Find where the given text appears and provide that cell's center as [X, Y] coordinate. 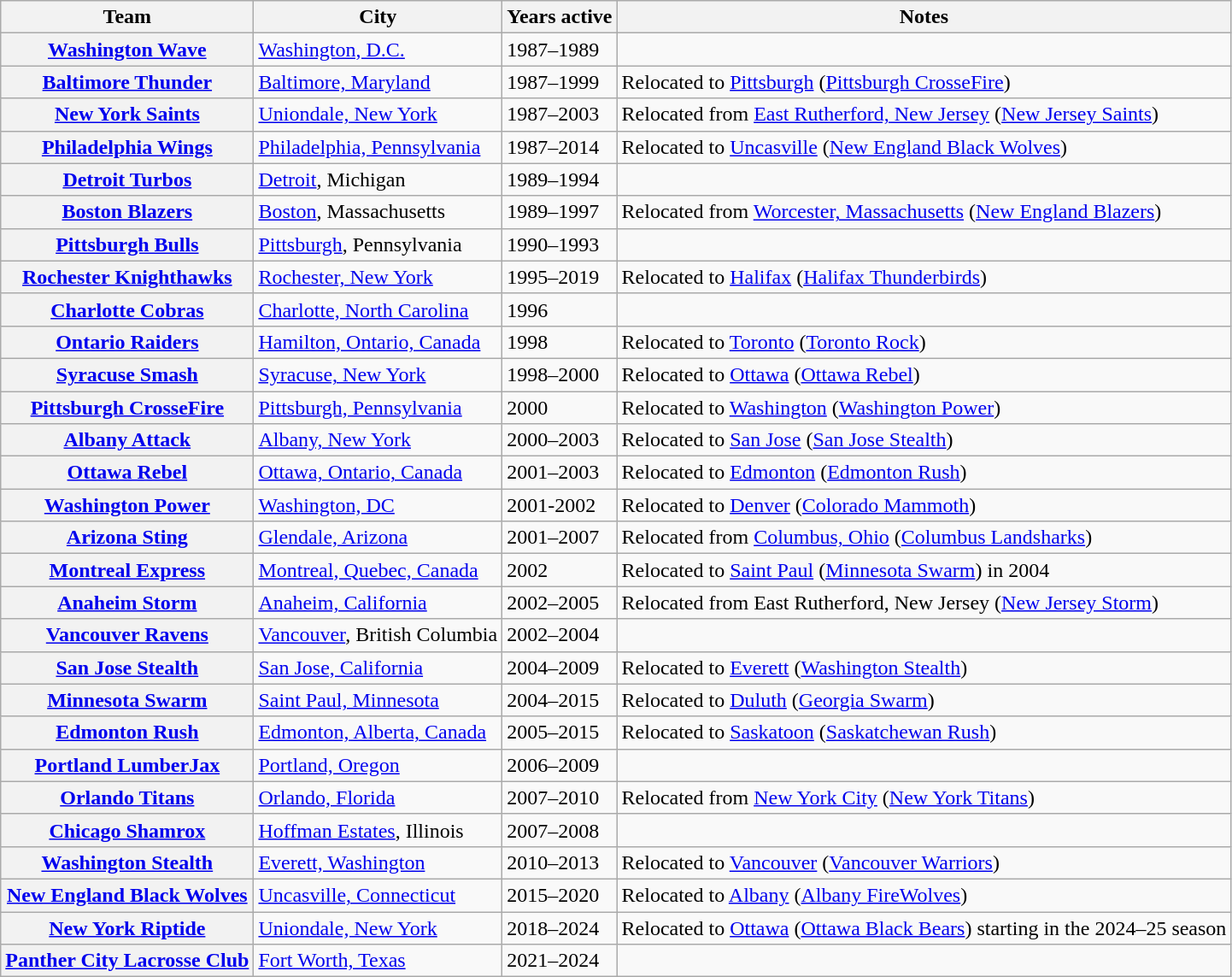
Panther City Lacrosse Club [127, 961]
Relocated from New York City (New York Titans) [924, 797]
Charlotte Cobras [127, 309]
2000–2003 [560, 440]
2004–2015 [560, 700]
Montreal, Quebec, Canada [378, 570]
Vancouver Ravens [127, 635]
Relocated from Worcester, Massachusetts (New England Blazers) [924, 212]
New York Riptide [127, 927]
2002 [560, 570]
2010–2013 [560, 862]
Orlando Titans [127, 797]
1987–1999 [560, 82]
Rochester Knighthawks [127, 277]
Relocated to Ottawa (Ottawa Rebel) [924, 374]
Relocated to Ottawa (Ottawa Black Bears) starting in the 2024–25 season [924, 927]
Vancouver, British Columbia [378, 635]
2001-2002 [560, 505]
Relocated to Duluth (Georgia Swarm) [924, 700]
2001–2003 [560, 473]
1996 [560, 309]
Baltimore, Maryland [378, 82]
Glendale, Arizona [378, 538]
Relocated to Everett (Washington Stealth) [924, 668]
Hamilton, Ontario, Canada [378, 342]
Relocated from East Rutherford, New Jersey (New Jersey Storm) [924, 603]
Minnesota Swarm [127, 700]
2018–2024 [560, 927]
Portland LumberJax [127, 765]
Edmonton, Alberta, Canada [378, 733]
Chicago Shamrox [127, 830]
2007–2008 [560, 830]
2005–2015 [560, 733]
2006–2009 [560, 765]
2004–2009 [560, 668]
Fort Worth, Texas [378, 961]
2007–2010 [560, 797]
Ottawa, Ontario, Canada [378, 473]
Relocated to Toronto (Toronto Rock) [924, 342]
Syracuse, New York [378, 374]
1998–2000 [560, 374]
2001–2007 [560, 538]
Baltimore Thunder [127, 82]
Pittsburgh CrosseFire [127, 408]
Relocated to Saint Paul (Minnesota Swarm) in 2004 [924, 570]
Charlotte, North Carolina [378, 309]
Philadelphia, Pennsylvania [378, 147]
Washington, DC [378, 505]
Years active [560, 17]
Everett, Washington [378, 862]
Washington Wave [127, 50]
Anaheim Storm [127, 603]
Boston Blazers [127, 212]
Detroit Turbos [127, 180]
Syracuse Smash [127, 374]
Philadelphia Wings [127, 147]
Relocated to Uncasville (New England Black Wolves) [924, 147]
Ontario Raiders [127, 342]
Albany Attack [127, 440]
1990–1993 [560, 244]
Relocated to Vancouver (Vancouver Warriors) [924, 862]
Hoffman Estates, Illinois [378, 830]
2000 [560, 408]
Relocated from East Rutherford, New Jersey (New Jersey Saints) [924, 115]
Boston, Massachusetts [378, 212]
Orlando, Florida [378, 797]
Team [127, 17]
Relocated to Albany (Albany FireWolves) [924, 895]
Relocated to Edmonton (Edmonton Rush) [924, 473]
Uncasville, Connecticut [378, 895]
San Jose, California [378, 668]
Relocated to Halifax (Halifax Thunderbirds) [924, 277]
1995–2019 [560, 277]
New England Black Wolves [127, 895]
Ottawa Rebel [127, 473]
1987–2014 [560, 147]
2002–2005 [560, 603]
Relocated to Pittsburgh (Pittsburgh CrosseFire) [924, 82]
Washington Stealth [127, 862]
Montreal Express [127, 570]
Washington Power [127, 505]
1987–1989 [560, 50]
Relocated to San Jose (San Jose Stealth) [924, 440]
Relocated to Saskatoon (Saskatchewan Rush) [924, 733]
Rochester, New York [378, 277]
1989–1997 [560, 212]
City [378, 17]
2015–2020 [560, 895]
Notes [924, 17]
1998 [560, 342]
Albany, New York [378, 440]
Relocated to Denver (Colorado Mammoth) [924, 505]
1989–1994 [560, 180]
New York Saints [127, 115]
Anaheim, California [378, 603]
Arizona Sting [127, 538]
2021–2024 [560, 961]
2002–2004 [560, 635]
Washington, D.C. [378, 50]
San Jose Stealth [127, 668]
Edmonton Rush [127, 733]
Detroit, Michigan [378, 180]
Pittsburgh Bulls [127, 244]
Portland, Oregon [378, 765]
Relocated from Columbus, Ohio (Columbus Landsharks) [924, 538]
Relocated to Washington (Washington Power) [924, 408]
1987–2003 [560, 115]
Saint Paul, Minnesota [378, 700]
